Determine the [x, y] coordinate at the center of the cell enclosing the given text.  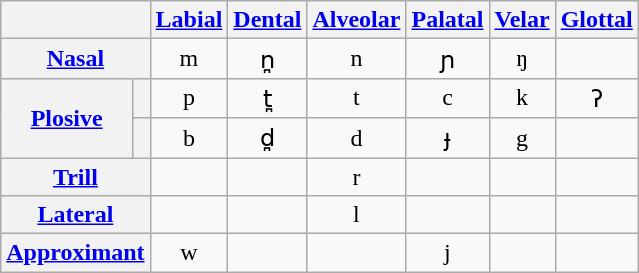
n̪ [268, 59]
d̪ [268, 138]
t̪ [268, 98]
Alveolar [356, 20]
p [189, 98]
Lateral [76, 215]
n [356, 59]
Approximant [76, 253]
l [356, 215]
d [356, 138]
Glottal [596, 20]
c [448, 98]
k [522, 98]
ɲ [448, 59]
ŋ [522, 59]
Dental [268, 20]
Plosive [67, 118]
r [356, 177]
b [189, 138]
Labial [189, 20]
ʔ [596, 98]
w [189, 253]
Palatal [448, 20]
ɟ [448, 138]
Velar [522, 20]
t [356, 98]
Nasal [76, 59]
Trill [76, 177]
g [522, 138]
m [189, 59]
j [448, 253]
